Scan for the cell matching the given text and deliver its [X, Y] coordinate at center. 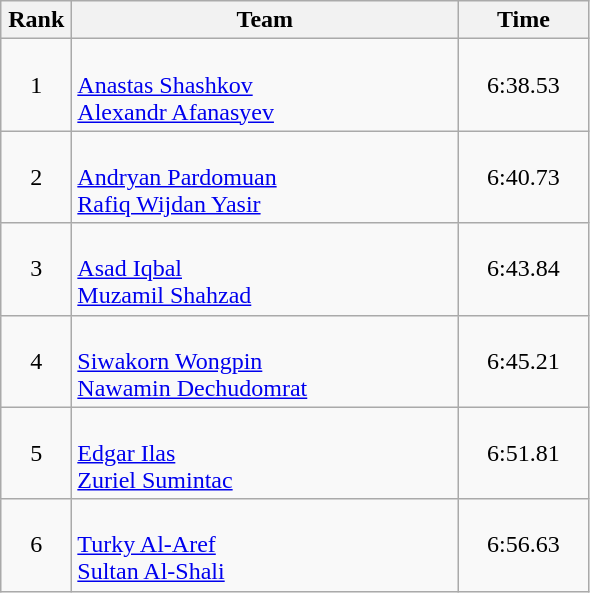
Anastas ShashkovAlexandr Afanasyev [265, 85]
1 [36, 85]
Asad IqbalMuzamil Shahzad [265, 269]
6:45.21 [524, 361]
Edgar IlasZuriel Sumintac [265, 453]
6:38.53 [524, 85]
Turky Al-ArefSultan Al-Shali [265, 545]
6 [36, 545]
Team [265, 20]
Siwakorn WongpinNawamin Dechudomrat [265, 361]
6:43.84 [524, 269]
4 [36, 361]
2 [36, 177]
6:51.81 [524, 453]
Time [524, 20]
3 [36, 269]
6:40.73 [524, 177]
6:56.63 [524, 545]
Rank [36, 20]
Andryan PardomuanRafiq Wijdan Yasir [265, 177]
5 [36, 453]
